From the cell containing the given text, extract its center point as [x, y] coordinate. 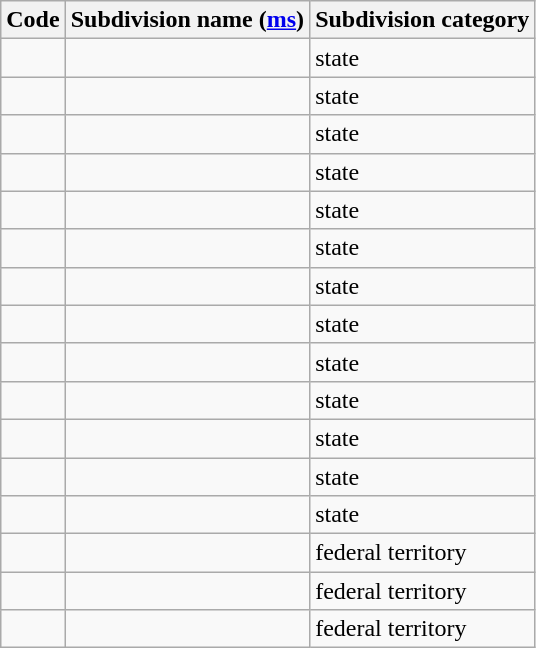
Code [33, 20]
Subdivision category [422, 20]
Subdivision name (ms) [187, 20]
